Return the [X, Y] coordinate for the center point of the cell that contains the specified text.  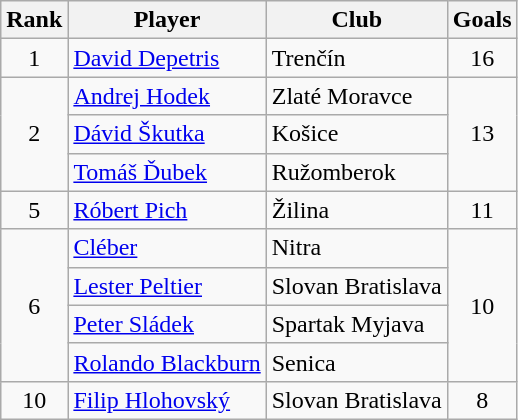
Player [167, 20]
5 [34, 210]
Nitra [356, 248]
Lester Peltier [167, 286]
Cléber [167, 248]
Dávid Škutka [167, 134]
6 [34, 305]
Zlaté Moravce [356, 96]
Košice [356, 134]
Peter Sládek [167, 324]
Trenčín [356, 58]
Róbert Pich [167, 210]
Spartak Myjava [356, 324]
2 [34, 134]
Senica [356, 362]
Ružomberok [356, 172]
Goals [482, 20]
Club [356, 20]
Žilina [356, 210]
16 [482, 58]
David Depetris [167, 58]
Tomáš Ďubek [167, 172]
11 [482, 210]
1 [34, 58]
Filip Hlohovský [167, 400]
Rank [34, 20]
13 [482, 134]
8 [482, 400]
Rolando Blackburn [167, 362]
Andrej Hodek [167, 96]
